Output the [X, Y] coordinate of the center of the cell containing the given text.  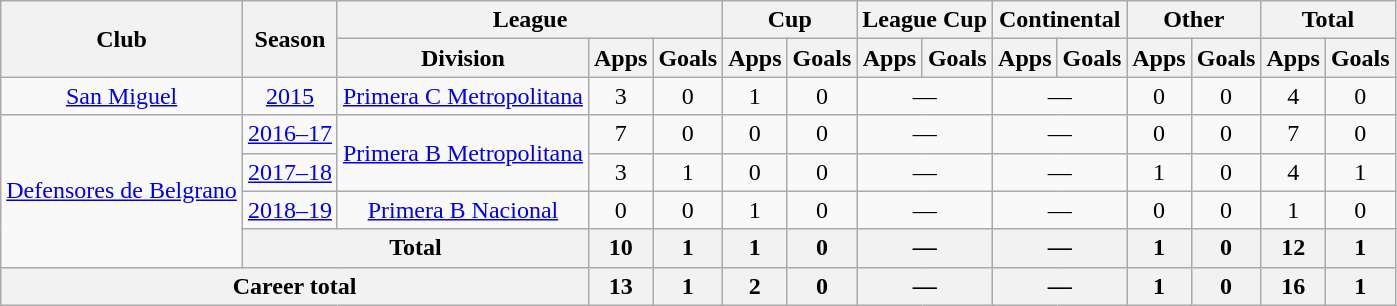
Continental [1060, 20]
2016–17 [290, 134]
Division [462, 58]
Defensores de Belgrano [122, 191]
Season [290, 39]
12 [1293, 248]
San Miguel [122, 96]
Primera C Metropolitana [462, 96]
16 [1293, 286]
13 [620, 286]
10 [620, 248]
League Cup [925, 20]
2018–19 [290, 210]
Primera B Nacional [462, 210]
2017–18 [290, 172]
Primera B Metropolitana [462, 153]
Career total [295, 286]
Club [122, 39]
2015 [290, 96]
League [530, 20]
Other [1194, 20]
Cup [790, 20]
2 [755, 286]
